Detect which cell encompasses the target text, then output its [X, Y] center coordinate. 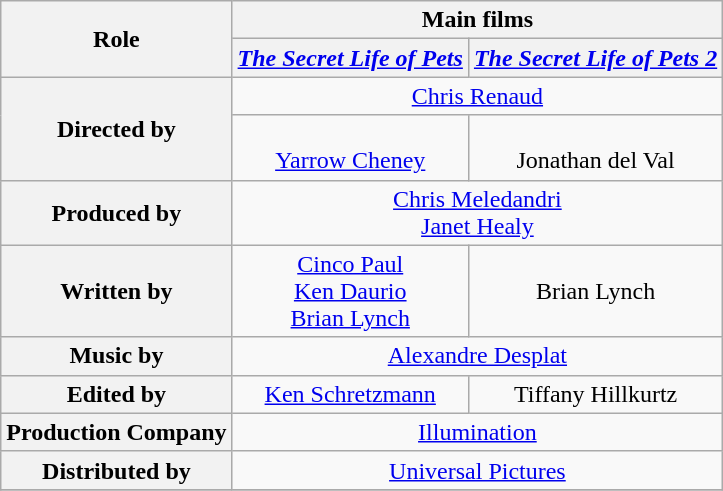
Yarrow Cheney [350, 148]
Cinco PaulKen DaurioBrian Lynch [350, 291]
Alexandre Desplat [478, 356]
Brian Lynch [595, 291]
Edited by [116, 394]
Music by [116, 356]
Written by [116, 291]
Production Company [116, 432]
Illumination [478, 432]
The Secret Life of Pets 2 [595, 58]
Role [116, 39]
Chris Renaud [478, 96]
Universal Pictures [478, 470]
Jonathan del Val [595, 148]
Tiffany Hillkurtz [595, 394]
Ken Schretzmann [350, 394]
Main films [478, 20]
Produced by [116, 212]
Directed by [116, 128]
Distributed by [116, 470]
Chris MeledandriJanet Healy [478, 212]
The Secret Life of Pets [350, 58]
